Detect which cell encompasses the target text, then output its (X, Y) center coordinate. 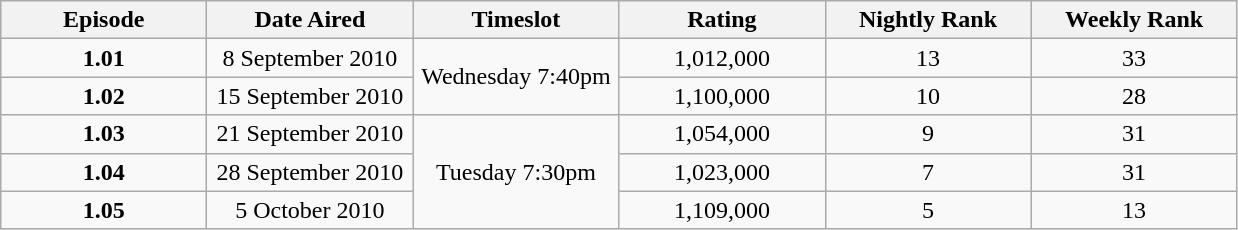
10 (928, 96)
33 (1134, 58)
7 (928, 172)
Date Aired (310, 20)
1.01 (104, 58)
9 (928, 134)
5 October 2010 (310, 210)
1,100,000 (722, 96)
Tuesday 7:30pm (516, 172)
8 September 2010 (310, 58)
Episode (104, 20)
15 September 2010 (310, 96)
1,109,000 (722, 210)
1.04 (104, 172)
21 September 2010 (310, 134)
Rating (722, 20)
28 September 2010 (310, 172)
Timeslot (516, 20)
1.03 (104, 134)
1,012,000 (722, 58)
1,054,000 (722, 134)
1.02 (104, 96)
Nightly Rank (928, 20)
28 (1134, 96)
Weekly Rank (1134, 20)
1.05 (104, 210)
Wednesday 7:40pm (516, 77)
5 (928, 210)
1,023,000 (722, 172)
